Determine the (X, Y) coordinate at the center of the cell enclosing the given text.  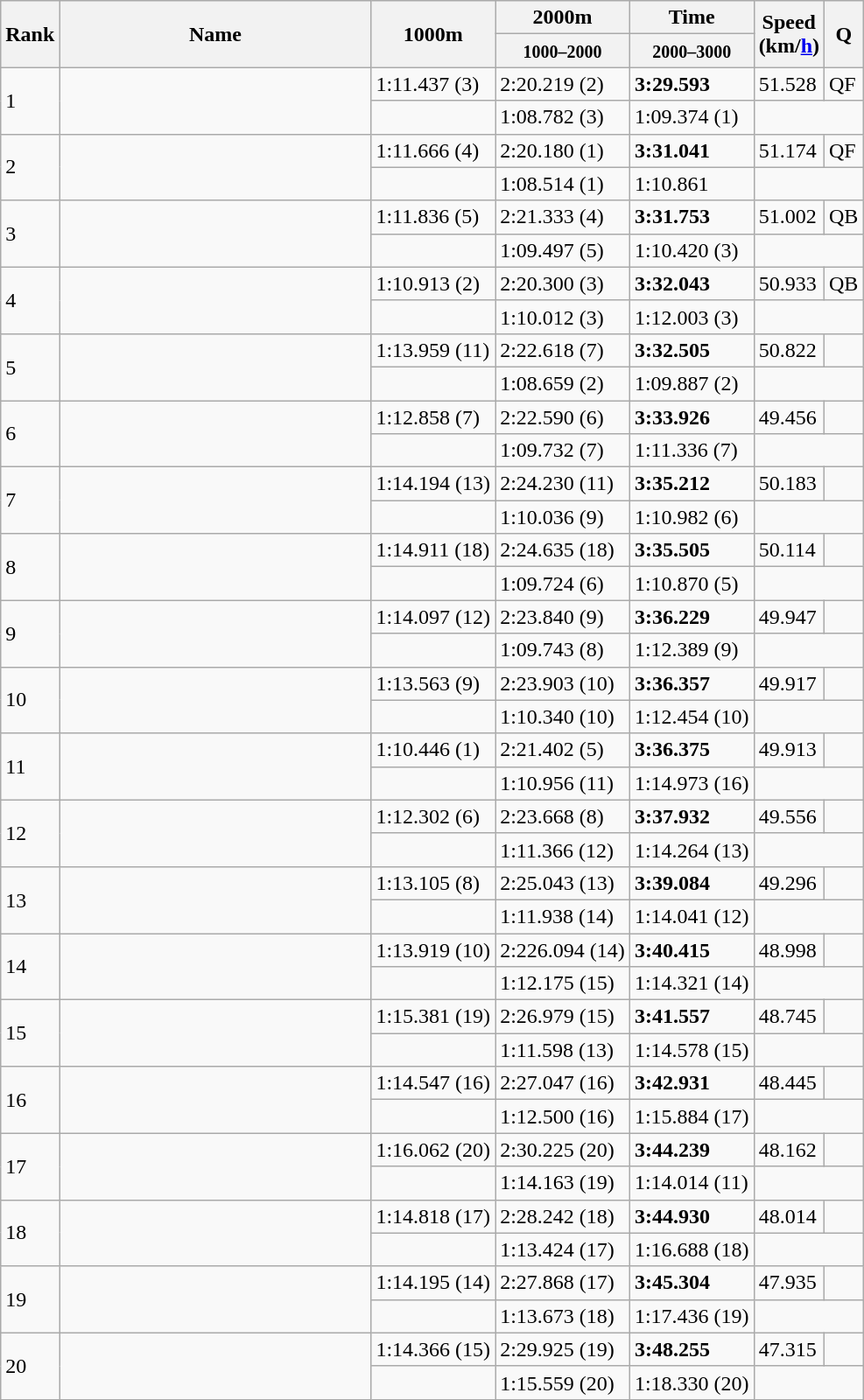
8 (30, 567)
1:10.982 (6) (692, 517)
1:14.097 (12) (433, 617)
1:12.302 (6) (433, 816)
1:08.659 (2) (563, 383)
1:14.818 (17) (433, 1216)
15 (30, 1033)
1:14.547 (16) (433, 1083)
1:14.321 (14) (692, 983)
48.445 (789, 1083)
Q (844, 34)
1 (30, 101)
2:27.868 (17) (563, 1283)
11 (30, 766)
47.315 (789, 1349)
7 (30, 500)
10 (30, 700)
1:08.782 (3) (563, 117)
1:18.330 (20) (692, 1382)
Rank (30, 34)
1:14.911 (18) (433, 550)
1:16.688 (18) (692, 1249)
1:14.973 (16) (692, 783)
1:12.454 (10) (692, 717)
1:11.598 (13) (563, 1050)
1:08.514 (1) (563, 184)
3:36.357 (692, 683)
1:14.163 (19) (563, 1183)
48.998 (789, 949)
3:35.212 (692, 484)
49.917 (789, 683)
1:13.673 (18) (563, 1316)
3:29.593 (692, 84)
1:12.858 (7) (433, 417)
1:17.436 (19) (692, 1316)
1:11.836 (5) (433, 217)
1:10.036 (9) (563, 517)
1:13.563 (9) (433, 683)
51.174 (789, 150)
1:14.014 (11) (692, 1183)
2:20.219 (2) (563, 84)
2:23.668 (8) (563, 816)
1:11.437 (3) (433, 84)
3:32.043 (692, 283)
48.014 (789, 1216)
1:15.884 (17) (692, 1116)
2:27.047 (16) (563, 1083)
1:11.366 (12) (563, 850)
3:36.229 (692, 617)
1:16.062 (20) (433, 1150)
2:20.180 (1) (563, 150)
1:11.336 (7) (692, 451)
2:21.402 (5) (563, 750)
13 (30, 899)
1:14.041 (12) (692, 916)
20 (30, 1366)
3:31.753 (692, 217)
2:21.333 (4) (563, 217)
3:41.557 (692, 1017)
2:24.230 (11) (563, 484)
1:14.194 (13) (433, 484)
51.528 (789, 84)
1:10.861 (692, 184)
1:13.105 (8) (433, 883)
2000–3000 (692, 51)
1:10.340 (10) (563, 717)
1000m (433, 34)
1:12.389 (9) (692, 650)
1:09.743 (8) (563, 650)
1:15.559 (20) (563, 1382)
3:32.505 (692, 350)
1:10.913 (2) (433, 283)
49.456 (789, 417)
2:24.635 (18) (563, 550)
49.947 (789, 617)
1:14.264 (13) (692, 850)
3:39.084 (692, 883)
12 (30, 833)
49.296 (789, 883)
3:35.505 (692, 550)
1:14.366 (15) (433, 1349)
1:11.666 (4) (433, 150)
47.935 (789, 1283)
50.114 (789, 550)
1:12.175 (15) (563, 983)
3:31.041 (692, 150)
3:45.304 (692, 1283)
1:11.938 (14) (563, 916)
1:15.381 (19) (433, 1017)
1:10.012 (3) (563, 317)
19 (30, 1299)
3 (30, 234)
3:36.375 (692, 750)
2:20.300 (3) (563, 283)
2:23.840 (9) (563, 617)
2:28.242 (18) (563, 1216)
1:14.195 (14) (433, 1283)
Name (215, 34)
17 (30, 1166)
3:37.932 (692, 816)
1:10.956 (11) (563, 783)
1000–2000 (563, 51)
1:12.003 (3) (692, 317)
2000m (563, 17)
1:13.919 (10) (433, 949)
1:09.732 (7) (563, 451)
1:13.424 (17) (563, 1249)
2:226.094 (14) (563, 949)
49.556 (789, 816)
1:09.887 (2) (692, 383)
50.183 (789, 484)
49.913 (789, 750)
2:22.618 (7) (563, 350)
3:44.930 (692, 1216)
2:29.925 (19) (563, 1349)
1:10.446 (1) (433, 750)
51.002 (789, 217)
9 (30, 633)
3:48.255 (692, 1349)
1:09.724 (6) (563, 584)
50.933 (789, 283)
5 (30, 367)
2 (30, 167)
14 (30, 966)
1:10.420 (3) (692, 250)
1:12.500 (16) (563, 1116)
1:14.578 (15) (692, 1050)
Speed(km/h) (789, 34)
48.162 (789, 1150)
16 (30, 1100)
Time (692, 17)
1:13.959 (11) (433, 350)
1:10.870 (5) (692, 584)
3:40.415 (692, 949)
50.822 (789, 350)
3:33.926 (692, 417)
2:23.903 (10) (563, 683)
6 (30, 434)
1:09.497 (5) (563, 250)
18 (30, 1233)
2:26.979 (15) (563, 1017)
2:25.043 (13) (563, 883)
2:22.590 (6) (563, 417)
48.745 (789, 1017)
4 (30, 300)
3:44.239 (692, 1150)
2:30.225 (20) (563, 1150)
3:42.931 (692, 1083)
1:09.374 (1) (692, 117)
